From the cell containing the given text, extract its center point as (x, y) coordinate. 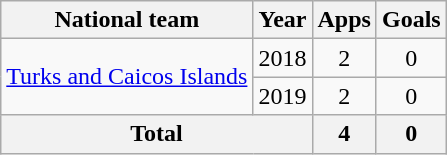
Apps (344, 20)
Goals (411, 20)
National team (127, 20)
2019 (282, 96)
Turks and Caicos Islands (127, 77)
2018 (282, 58)
Total (156, 134)
4 (344, 134)
Year (282, 20)
